Identify which cell holds the provided text, then report its (x, y) central coordinate. 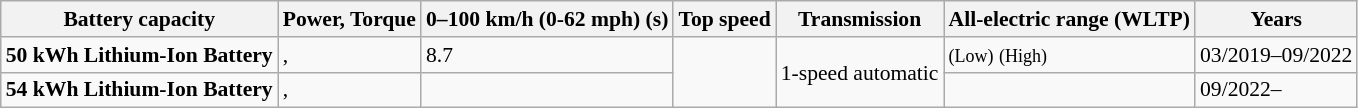
Transmission (860, 19)
All-electric range (WLTP) (1070, 19)
50 kWh Lithium-Ion Battery (140, 55)
54 kWh Lithium-Ion Battery (140, 90)
0–100 km/h (0-62 mph) (s) (547, 19)
Power, Torque (350, 19)
8.7 (547, 55)
Battery capacity (140, 19)
Years (1276, 19)
(Low) (High) (1070, 55)
03/2019–09/2022 (1276, 55)
1-speed automatic (860, 72)
Top speed (724, 19)
09/2022– (1276, 90)
